Detect which cell encompasses the target text, then output its [X, Y] center coordinate. 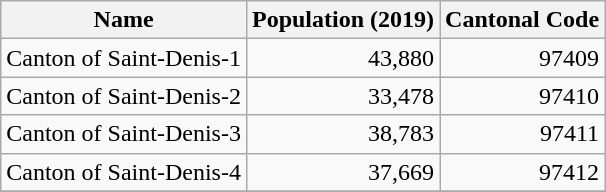
Name [124, 20]
Cantonal Code [522, 20]
33,478 [342, 96]
Population (2019) [342, 20]
Canton of Saint-Denis-1 [124, 58]
Canton of Saint-Denis-2 [124, 96]
Canton of Saint-Denis-3 [124, 134]
97409 [522, 58]
37,669 [342, 172]
38,783 [342, 134]
97412 [522, 172]
97411 [522, 134]
97410 [522, 96]
Canton of Saint-Denis-4 [124, 172]
43,880 [342, 58]
